Scan for the cell matching the given text and deliver its (x, y) coordinate at center. 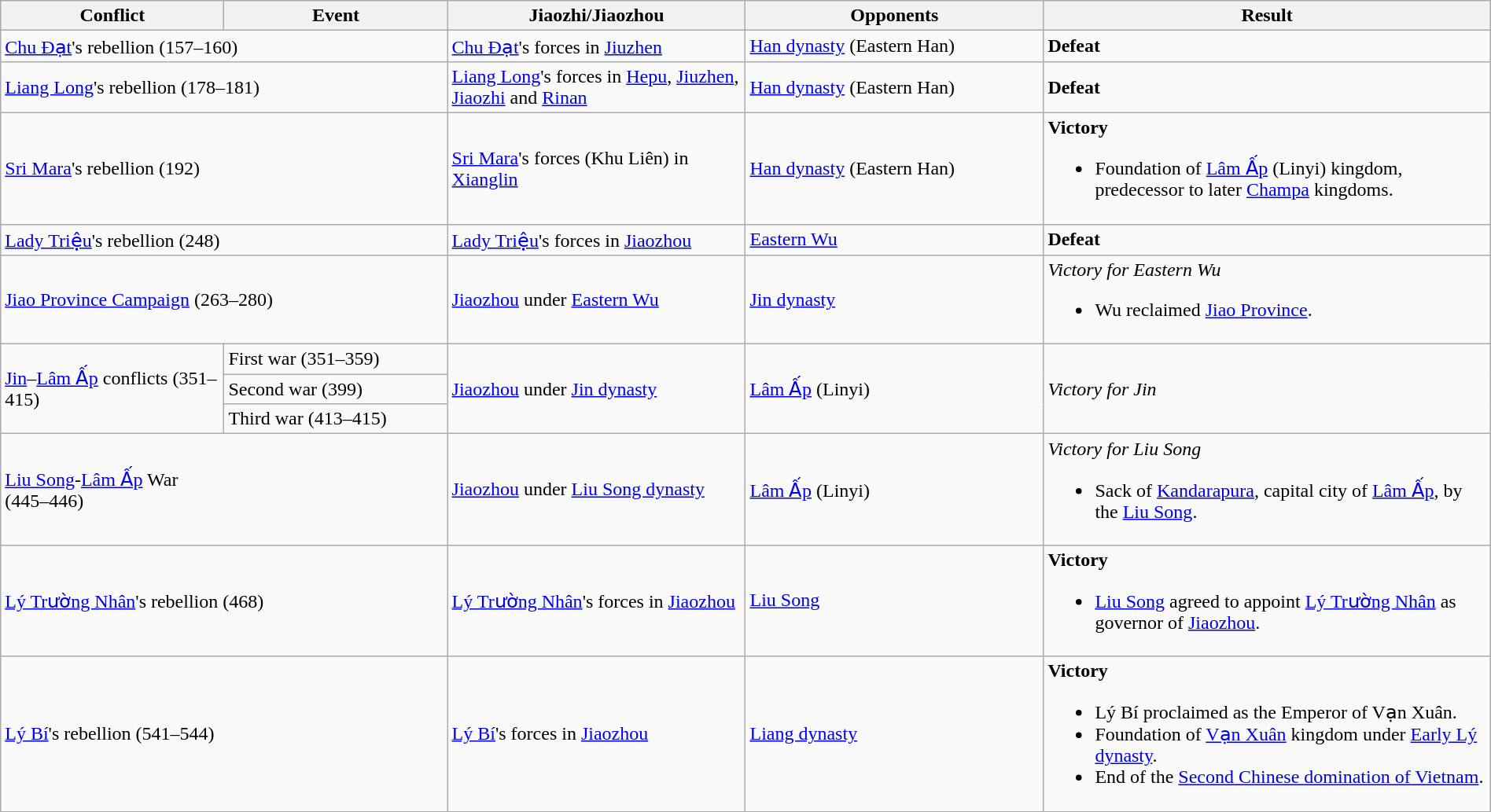
Lady Triệu's forces in Jiaozhou (596, 240)
Lý Bí's forces in Jiaozhou (596, 734)
Lady Triệu's rebellion (248) (224, 240)
Eastern Wu (895, 240)
VictoryLiu Song agreed to appoint Lý Trường Nhân as governor of Jiaozhou. (1267, 601)
Third war (413–415) (336, 419)
Lý Bí's rebellion (541–544) (224, 734)
Victory for Eastern WuWu reclaimed Jiao Province. (1267, 300)
Liu Song (895, 601)
Chu Đạt's forces in Jiuzhen (596, 46)
Jiao Province Campaign (263–280) (224, 300)
Chu Đạt's rebellion (157–160) (224, 46)
Victory for Liu SongSack of Kandarapura, capital city of Lâm Ấp, by the Liu Song. (1267, 490)
Result (1267, 16)
Liang Long's forces in Hepu, Jiuzhen, Jiaozhi and Rinan (596, 86)
Lý Trường Nhân's rebellion (468) (224, 601)
Liang dynasty (895, 734)
Second war (399) (336, 389)
Jin dynasty (895, 300)
First war (351–359) (336, 359)
Opponents (895, 16)
Jiaozhou under Liu Song dynasty (596, 490)
Victory for Jin (1267, 389)
Jiaozhou under Jin dynasty (596, 389)
Liang Long's rebellion (178–181) (224, 86)
Liu Song-Lâm Ấp War(445–446) (224, 490)
Jin–Lâm Ấp conflicts (351–415) (112, 389)
Event (336, 16)
Conflict (112, 16)
Jiaozhi/Jiaozhou (596, 16)
Sri Mara's rebellion (192) (224, 168)
Lý Trường Nhân's forces in Jiaozhou (596, 601)
Sri Mara's forces (Khu Liên) in Xianglin (596, 168)
VictoryFoundation of Lâm Ấp (Linyi) kingdom, predecessor to later Champa kingdoms. (1267, 168)
Jiaozhou under Eastern Wu (596, 300)
